Detect which cell encompasses the target text, then output its [X, Y] center coordinate. 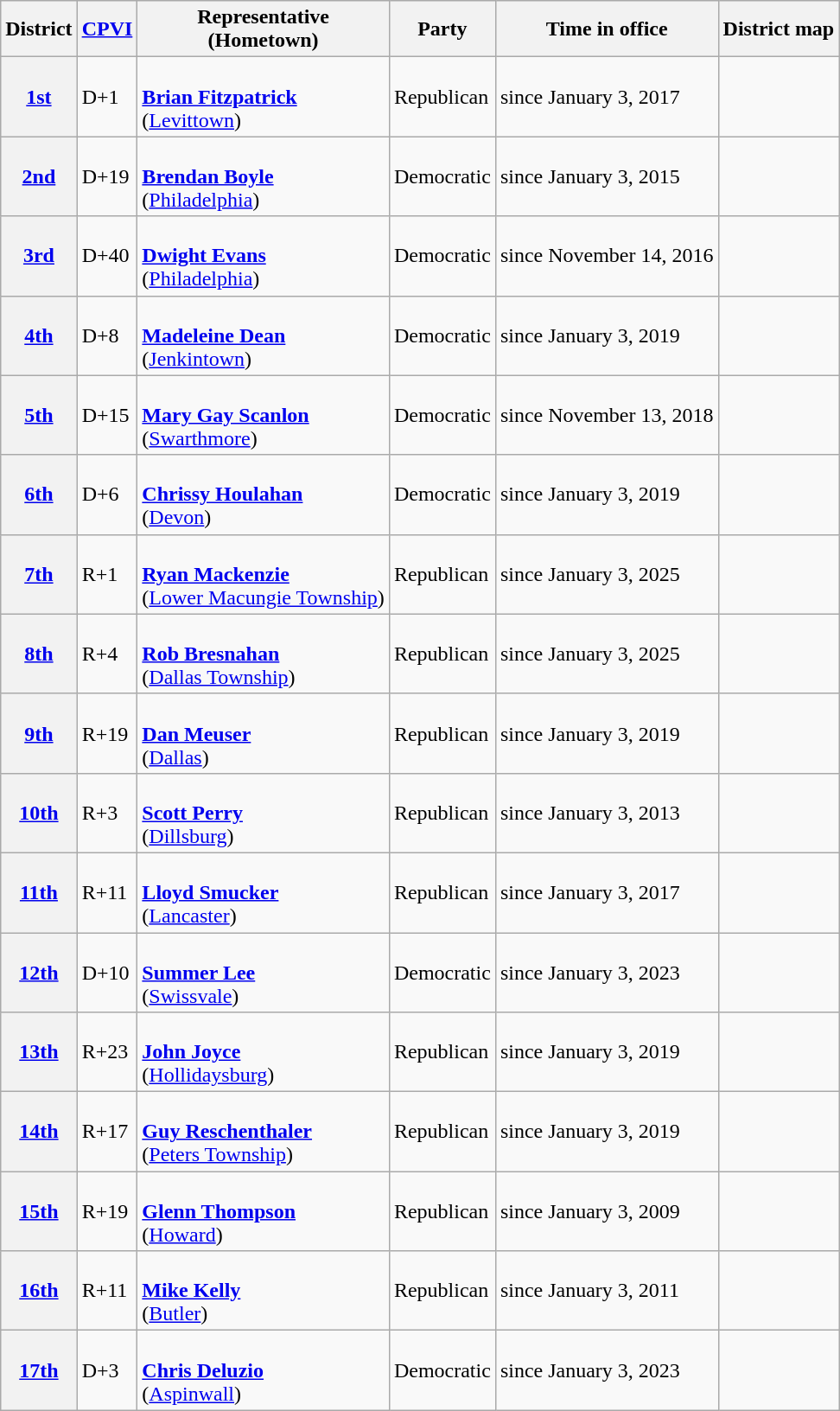
District map [779, 29]
D+15 [107, 415]
Mike Kelly(Butler) [264, 1291]
1st [39, 97]
13th [39, 1052]
Glenn Thompson(Howard) [264, 1211]
Ryan Mackenzie(Lower Macungie Township) [264, 574]
Dwight Evans(Philadelphia) [264, 256]
12th [39, 972]
R+1 [107, 574]
R+17 [107, 1132]
4th [39, 335]
D+1 [107, 97]
since January 3, 2011 [607, 1291]
Chris Deluzio(Aspinwall) [264, 1370]
D+6 [107, 495]
6th [39, 495]
Dan Meuser(Dallas) [264, 733]
D+3 [107, 1370]
Chrissy Houlahan(Devon) [264, 495]
7th [39, 574]
District [39, 29]
3rd [39, 256]
Lloyd Smucker(Lancaster) [264, 892]
15th [39, 1211]
9th [39, 733]
D+19 [107, 176]
R+23 [107, 1052]
14th [39, 1132]
8th [39, 654]
Brian Fitzpatrick(Levittown) [264, 97]
Brendan Boyle(Philadelphia) [264, 176]
since November 13, 2018 [607, 415]
Summer Lee(Swissvale) [264, 972]
Party [442, 29]
Guy Reschenthaler(Peters Township) [264, 1132]
16th [39, 1291]
John Joyce(Hollidaysburg) [264, 1052]
since November 14, 2016 [607, 256]
CPVI [107, 29]
5th [39, 415]
D+40 [107, 256]
since January 3, 2009 [607, 1211]
2nd [39, 176]
D+8 [107, 335]
Representative(Hometown) [264, 29]
17th [39, 1370]
R+3 [107, 813]
Time in office [607, 29]
since January 3, 2013 [607, 813]
Rob Bresnahan(Dallas Township) [264, 654]
11th [39, 892]
10th [39, 813]
Scott Perry(Dillsburg) [264, 813]
Mary Gay Scanlon(Swarthmore) [264, 415]
Madeleine Dean(Jenkintown) [264, 335]
since January 3, 2015 [607, 176]
D+10 [107, 972]
R+4 [107, 654]
